Pinpoint the cell where the given text exists, returning its [x, y] midpoint coordinate. 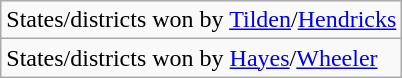
States/districts won by Hayes/Wheeler [202, 58]
States/districts won by Tilden/Hendricks [202, 20]
